Return the (x, y) coordinate for the center point of the cell that contains the specified text.  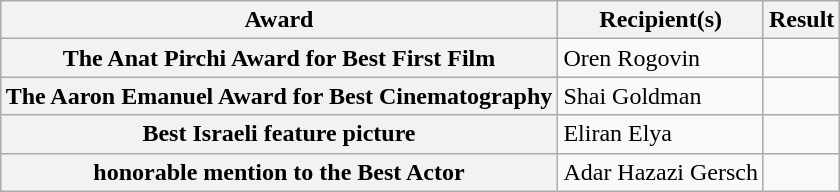
Best Israeli feature picture (279, 134)
Result (801, 20)
Adar Hazazi Gersch (661, 172)
Recipient(s) (661, 20)
The Aaron Emanuel Award for Best Cinematography (279, 96)
Eliran Elya (661, 134)
Oren Rogovin (661, 58)
honorable mention to the Best Actor (279, 172)
Award (279, 20)
Shai Goldman (661, 96)
The Anat Pirchi Award for Best First Film (279, 58)
